Capture the cell that displays the provided text and extract its [x, y] central coordinate. 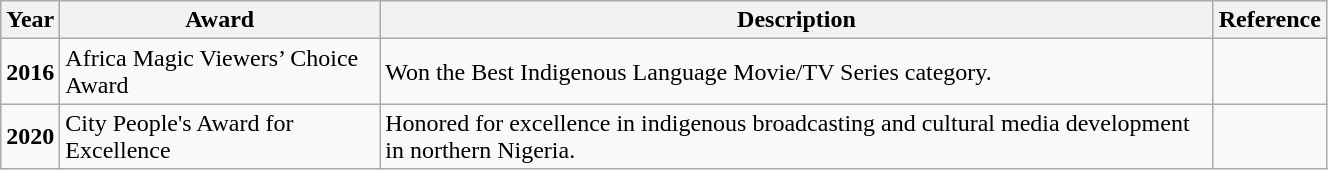
Description [797, 20]
Honored for excellence in indigenous broadcasting and cultural media development in northern Nigeria. [797, 136]
Won the Best Indigenous Language Movie/TV Series category. [797, 72]
Year [30, 20]
2016 [30, 72]
City People's Award for Excellence [220, 136]
Africa Magic Viewers’ Choice Award [220, 72]
2020 [30, 136]
Reference [1270, 20]
Award [220, 20]
